Return the [X, Y] coordinate for the center point of the cell that contains the specified text.  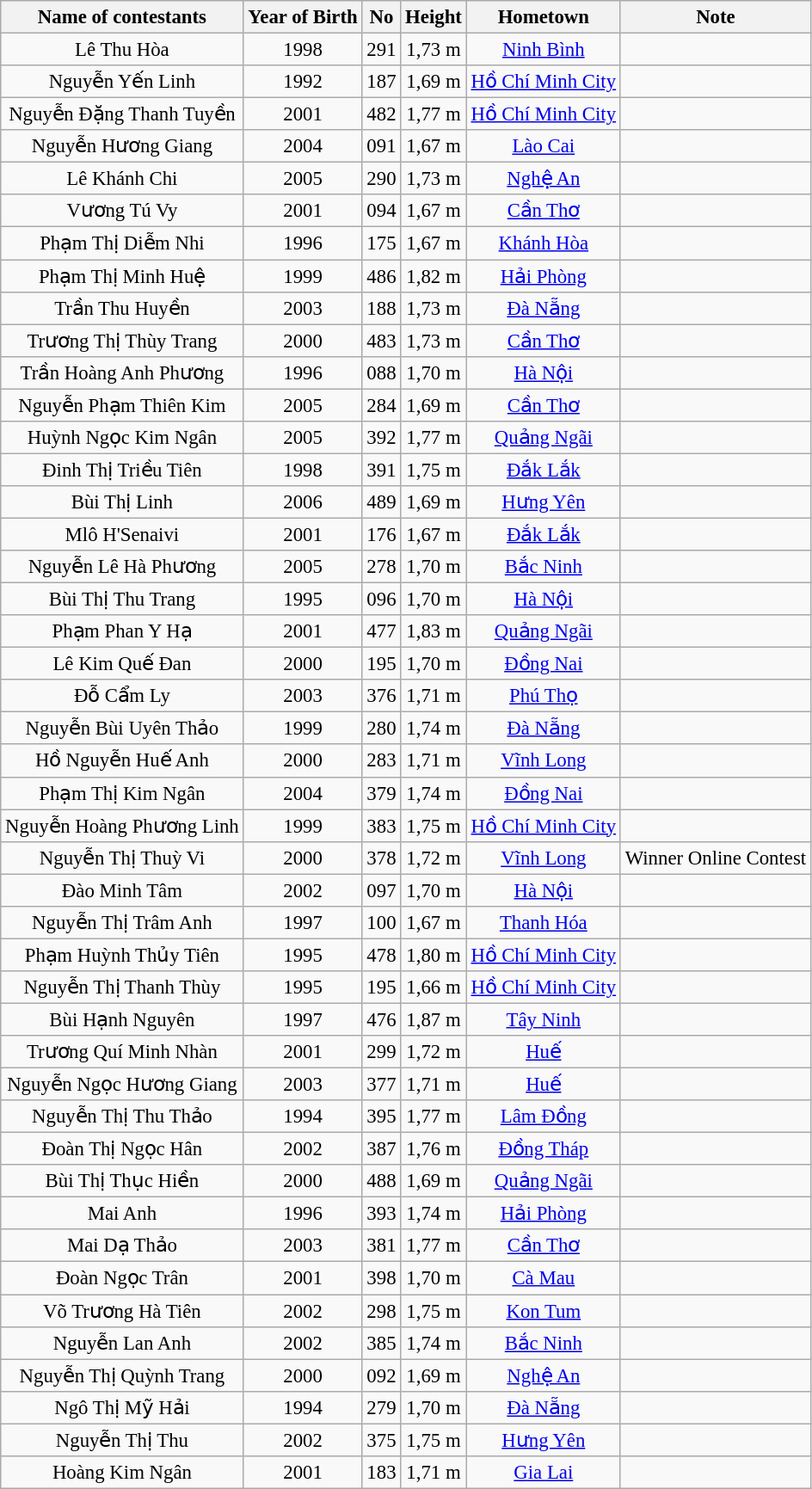
Nguyễn Bùi Uyên Thảo [122, 729]
478 [382, 955]
187 [382, 82]
488 [382, 1181]
489 [382, 502]
392 [382, 438]
091 [382, 146]
Nguyễn Yến Linh [122, 82]
1,80 m [434, 955]
Lê Khánh Chi [122, 179]
Trương Quí Minh Nhàn [122, 1052]
096 [382, 600]
1,87 m [434, 1019]
Nguyễn Thị Trâm Anh [122, 923]
Phạm Thị Minh Huệ [122, 276]
393 [382, 1214]
Ninh Bình [544, 50]
Nguyễn Đặng Thanh Tuyền [122, 114]
Đỗ Cẩm Ly [122, 696]
Phú Thọ [544, 696]
Trần Hoàng Anh Phương [122, 372]
Khánh Hòa [544, 243]
Winner Online Contest [716, 858]
Bùi Thị Linh [122, 502]
391 [382, 470]
387 [382, 1149]
398 [382, 1278]
Mai Dạ Thảo [122, 1246]
290 [382, 179]
Phạm Phan Y Hạ [122, 631]
183 [382, 1473]
Bùi Thị Thục Hiền [122, 1181]
381 [382, 1246]
477 [382, 631]
Nguyễn Hương Giang [122, 146]
284 [382, 405]
395 [382, 1117]
1,83 m [434, 631]
2006 [303, 502]
Nguyễn Phạm Thiên Kim [122, 405]
Mlô H'Senaivi [122, 534]
175 [382, 243]
Lâm Đồng [544, 1117]
Đồng Tháp [544, 1149]
Height [434, 17]
Lê Kim Quế Đan [122, 664]
Đinh Thị Triều Tiên [122, 470]
Nguyễn Thị Thu [122, 1440]
Cà Mau [544, 1278]
Phạm Thị Kim Ngân [122, 793]
094 [382, 211]
Year of Birth [303, 17]
097 [382, 890]
Thanh Hóa [544, 923]
278 [382, 567]
Vương Tú Vy [122, 211]
379 [382, 793]
Name of contestants [122, 17]
176 [382, 534]
Đoàn Thị Ngọc Hân [122, 1149]
Nguyễn Ngọc Hương Giang [122, 1085]
Ngô Thị Mỹ Hải [122, 1407]
377 [382, 1085]
299 [382, 1052]
1,82 m [434, 276]
No [382, 17]
376 [382, 696]
378 [382, 858]
Lê Thu Hòa [122, 50]
Note [716, 17]
486 [382, 276]
Trương Thị Thùy Trang [122, 341]
Tây Ninh [544, 1019]
Võ Trương Hà Tiên [122, 1311]
Phạm Huỳnh Thủy Tiên [122, 955]
383 [382, 826]
Nguyễn Thị Thuỳ Vi [122, 858]
283 [382, 761]
Gia Lai [544, 1473]
375 [382, 1440]
280 [382, 729]
Hồ Nguyễn Huế Anh [122, 761]
Bùi Hạnh Nguyên [122, 1019]
482 [382, 114]
Kon Tum [544, 1311]
Lào Cai [544, 146]
1992 [303, 82]
092 [382, 1375]
Phạm Thị Diễm Nhi [122, 243]
Nguyễn Thị Quỳnh Trang [122, 1375]
Bùi Thị Thu Trang [122, 600]
Trần Thu Huyền [122, 308]
Huỳnh Ngọc Kim Ngân [122, 438]
100 [382, 923]
Đoàn Ngọc Trân [122, 1278]
Nguyễn Thị Thu Thảo [122, 1117]
1,66 m [434, 988]
188 [382, 308]
476 [382, 1019]
Nguyễn Lê Hà Phương [122, 567]
279 [382, 1407]
Nguyễn Lan Anh [122, 1343]
088 [382, 372]
291 [382, 50]
298 [382, 1311]
Mai Anh [122, 1214]
Hoàng Kim Ngân [122, 1473]
1,76 m [434, 1149]
Nguyễn Thị Thanh Thùy [122, 988]
483 [382, 341]
Hometown [544, 17]
Đào Minh Tâm [122, 890]
385 [382, 1343]
Nguyễn Hoàng Phương Linh [122, 826]
